Locate the cell with the specified text and output its (x, y) center coordinate. 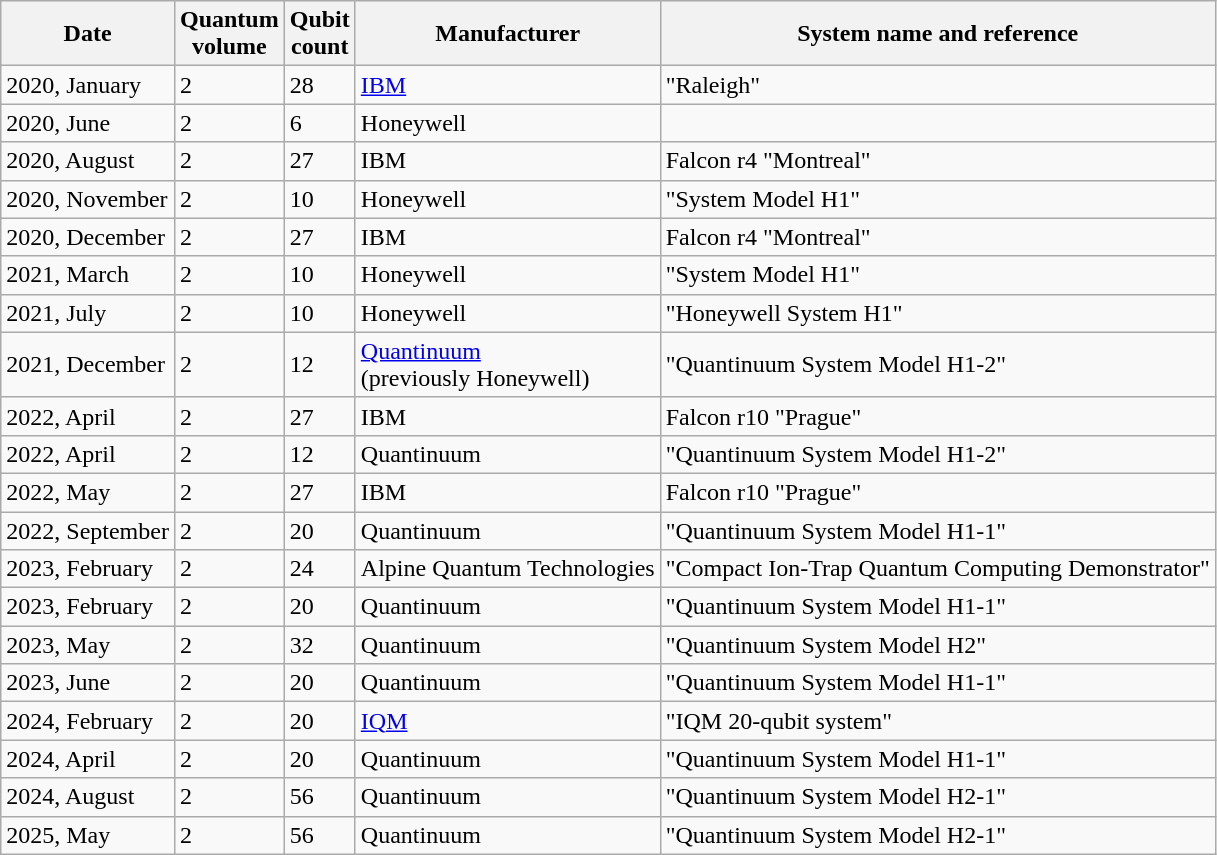
2022, May (88, 492)
2021, July (88, 313)
System name and reference (938, 34)
2024, April (88, 759)
"Quantinuum System Model H2" (938, 645)
2021, December (88, 364)
2024, February (88, 721)
32 (320, 645)
2020, November (88, 199)
2021, March (88, 275)
2020, January (88, 85)
"IQM 20-qubit system" (938, 721)
28 (320, 85)
Quantinuum(previously Honeywell) (508, 364)
2025, May (88, 835)
Date (88, 34)
2020, December (88, 237)
"Raleigh" (938, 85)
2020, August (88, 161)
IQM (508, 721)
2024, August (88, 797)
"Honeywell System H1" (938, 313)
Quantumvolume (229, 34)
24 (320, 569)
Manufacturer (508, 34)
Alpine Quantum Technologies (508, 569)
2020, June (88, 123)
2023, May (88, 645)
2022, September (88, 531)
Qubitcount (320, 34)
6 (320, 123)
2023, June (88, 683)
"Compact Ion-Trap Quantum Computing Demonstrator" (938, 569)
